For the text-containing cell, return its midpoint in [x, y] coordinate format. 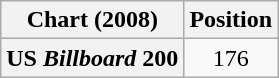
176 [231, 58]
Chart (2008) [92, 20]
Position [231, 20]
US Billboard 200 [92, 58]
